Detect which cell encompasses the target text, then output its [X, Y] center coordinate. 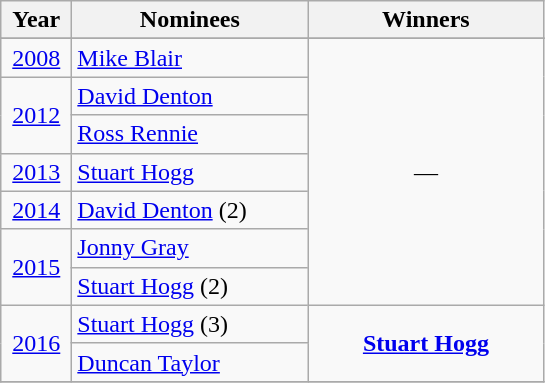
2013 [36, 172]
David Denton [190, 96]
2008 [36, 58]
2014 [36, 210]
Jonny Gray [190, 248]
Duncan Taylor [190, 362]
Nominees [190, 20]
2012 [36, 115]
— [426, 172]
2015 [36, 267]
Mike Blair [190, 58]
Stuart Hogg (2) [190, 286]
Year [36, 20]
Stuart Hogg (3) [190, 324]
Ross Rennie [190, 134]
Winners [426, 20]
2016 [36, 343]
David Denton (2) [190, 210]
